Pinpoint the cell where the given text exists, returning its [X, Y] midpoint coordinate. 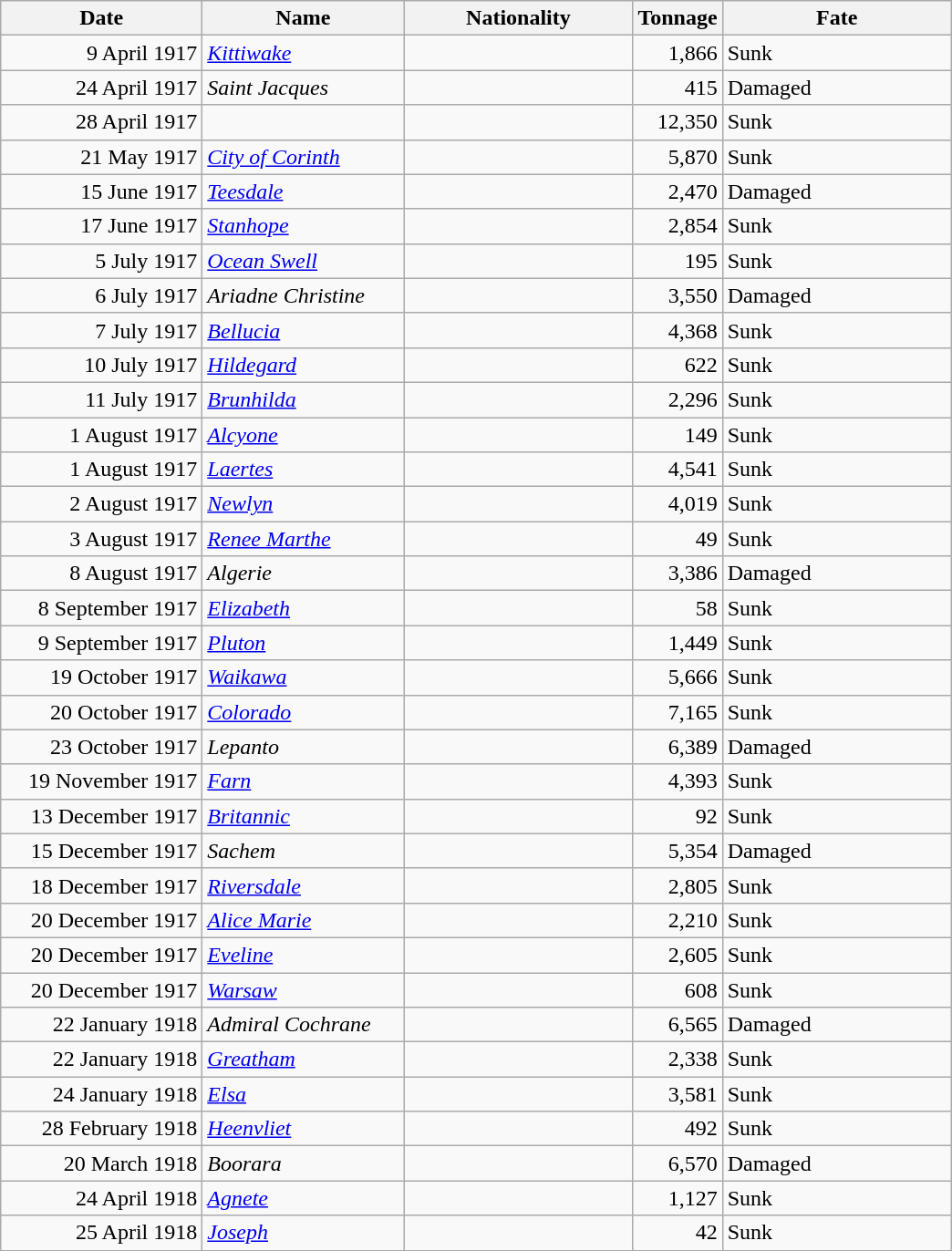
28 April 1917 [102, 122]
20 October 1917 [102, 712]
42 [678, 1233]
Renee Marthe [303, 539]
25 April 1918 [102, 1233]
24 January 1918 [102, 1094]
2,854 [678, 226]
608 [678, 989]
5,666 [678, 677]
Heenvliet [303, 1129]
10 July 1917 [102, 365]
1,866 [678, 53]
Ariadne Christine [303, 295]
Bellucia [303, 330]
12,350 [678, 122]
6,389 [678, 747]
Greatham [303, 1060]
18 December 1917 [102, 885]
4,368 [678, 330]
3,550 [678, 295]
149 [678, 435]
4,019 [678, 504]
58 [678, 608]
Date [102, 18]
8 August 1917 [102, 574]
622 [678, 365]
21 May 1917 [102, 157]
5 July 1917 [102, 261]
Elsa [303, 1094]
Farn [303, 781]
6,570 [678, 1163]
7,165 [678, 712]
23 October 1917 [102, 747]
Laertes [303, 470]
Eveline [303, 955]
6 July 1917 [102, 295]
19 October 1917 [102, 677]
Lepanto [303, 747]
3,581 [678, 1094]
Stanhope [303, 226]
19 November 1917 [102, 781]
4,393 [678, 781]
Boorara [303, 1163]
Teesdale [303, 191]
2,210 [678, 920]
Kittiwake [303, 53]
Britannic [303, 816]
2,605 [678, 955]
92 [678, 816]
Nationality [518, 18]
24 April 1917 [102, 88]
492 [678, 1129]
1,449 [678, 643]
11 July 1917 [102, 399]
5,870 [678, 157]
24 April 1918 [102, 1198]
Brunhilda [303, 399]
415 [678, 88]
Colorado [303, 712]
Saint Jacques [303, 88]
17 June 1917 [102, 226]
Hildegard [303, 365]
5,354 [678, 851]
Ocean Swell [303, 261]
2 August 1917 [102, 504]
Admiral Cochrane [303, 1025]
28 February 1918 [102, 1129]
1,127 [678, 1198]
2,470 [678, 191]
Alice Marie [303, 920]
Sachem [303, 851]
15 December 1917 [102, 851]
Pluton [303, 643]
Tonnage [678, 18]
2,338 [678, 1060]
Warsaw [303, 989]
2,296 [678, 399]
Joseph [303, 1233]
Waikawa [303, 677]
Algerie [303, 574]
Fate [837, 18]
195 [678, 261]
8 September 1917 [102, 608]
Agnete [303, 1198]
Name [303, 18]
6,565 [678, 1025]
4,541 [678, 470]
9 April 1917 [102, 53]
20 March 1918 [102, 1163]
Riversdale [303, 885]
9 September 1917 [102, 643]
Elizabeth [303, 608]
Newlyn [303, 504]
City of Corinth [303, 157]
15 June 1917 [102, 191]
2,805 [678, 885]
3,386 [678, 574]
49 [678, 539]
3 August 1917 [102, 539]
7 July 1917 [102, 330]
13 December 1917 [102, 816]
Alcyone [303, 435]
